For the text-containing cell, return its midpoint in (x, y) coordinate format. 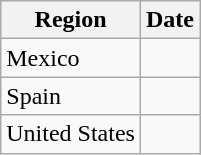
Date (170, 20)
Region (71, 20)
Spain (71, 96)
United States (71, 134)
Mexico (71, 58)
